Provide the (x, y) coordinate of the cell's center where the given text is located.  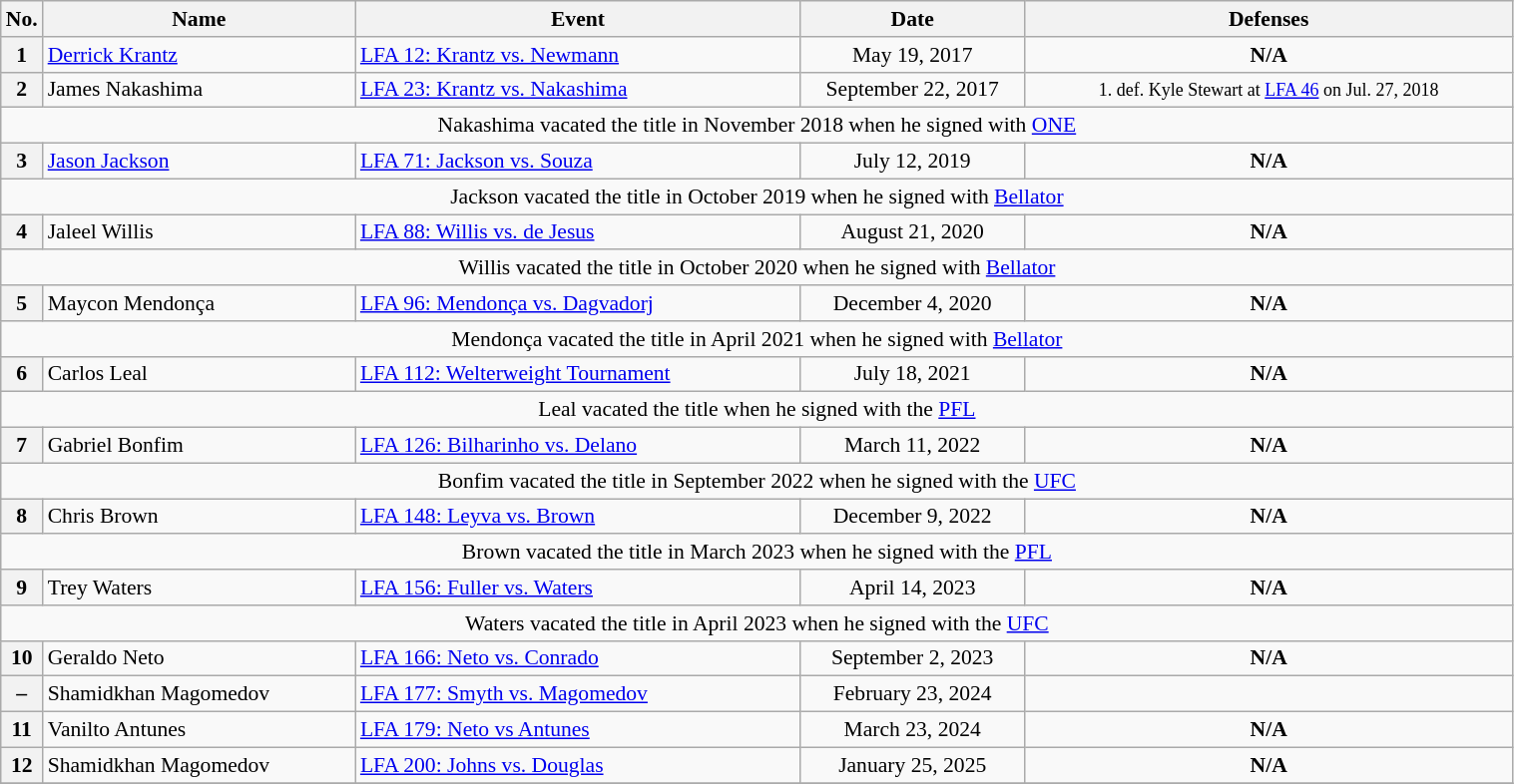
No. (22, 19)
LFA 200: Johns vs. Douglas (578, 765)
May 19, 2017 (912, 55)
Waters vacated the title in April 2023 when he signed with the UFC (757, 623)
8 (22, 517)
Jaleel Willis (200, 232)
September 2, 2023 (912, 658)
Defenses (1268, 19)
James Nakashima (200, 90)
LFA 179: Neto vs Antunes (578, 730)
Event (578, 19)
Willis vacated the title in October 2020 when he signed with Bellator (757, 268)
1 (22, 55)
LFA 177: Smyth vs. Magomedov (578, 694)
Brown vacated the title in March 2023 when he signed with the PFL (757, 553)
July 12, 2019 (912, 162)
August 21, 2020 (912, 232)
September 22, 2017 (912, 90)
LFA 71: Jackson vs. Souza (578, 162)
LFA 166: Neto vs. Conrado (578, 658)
11 (22, 730)
2 (22, 90)
Chris Brown (200, 517)
Trey Waters (200, 588)
5 (22, 303)
February 23, 2024 (912, 694)
Geraldo Neto (200, 658)
LFA 156: Fuller vs. Waters (578, 588)
Maycon Mendonça (200, 303)
March 11, 2022 (912, 446)
July 18, 2021 (912, 374)
Name (200, 19)
December 9, 2022 (912, 517)
Gabriel Bonfim (200, 446)
Date (912, 19)
Leal vacated the title when he signed with the PFL (757, 410)
Bonfim vacated the title in September 2022 when he signed with the UFC (757, 481)
10 (22, 658)
LFA 148: Leyva vs. Brown (578, 517)
Nakashima vacated the title in November 2018 when he signed with ONE (757, 126)
January 25, 2025 (912, 765)
Mendonça vacated the title in April 2021 when he signed with Bellator (757, 339)
– (22, 694)
12 (22, 765)
April 14, 2023 (912, 588)
7 (22, 446)
LFA 112: Welterweight Tournament (578, 374)
Vanilto Antunes (200, 730)
LFA 126: Bilharinho vs. Delano (578, 446)
3 (22, 162)
4 (22, 232)
Carlos Leal (200, 374)
December 4, 2020 (912, 303)
9 (22, 588)
Derrick Krantz (200, 55)
LFA 12: Krantz vs. Newmann (578, 55)
1. def. Kyle Stewart at LFA 46 on Jul. 27, 2018 (1268, 90)
6 (22, 374)
Jackson vacated the title in October 2019 when he signed with Bellator (757, 196)
LFA 88: Willis vs. de Jesus (578, 232)
Jason Jackson (200, 162)
LFA 96: Mendonça vs. Dagvadorj (578, 303)
March 23, 2024 (912, 730)
LFA 23: Krantz vs. Nakashima (578, 90)
